Output the (x, y) coordinate of the center of the cell containing the given text.  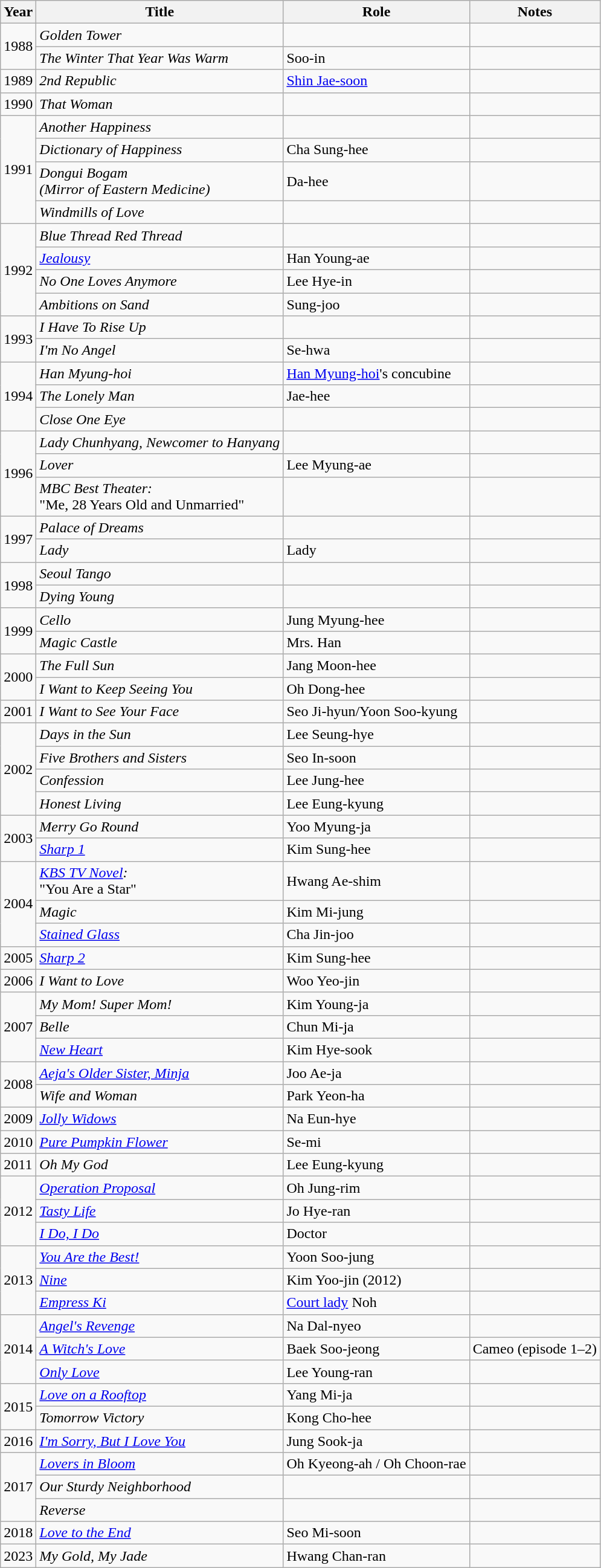
Windmills of Love (159, 212)
Another Happiness (159, 127)
No One Loves Anymore (159, 281)
Days in the Sun (159, 735)
I Do, I Do (159, 1234)
Kim Mi-jung (376, 912)
Title (159, 12)
New Heart (159, 1050)
Han Myung-hoi's concubine (376, 373)
2000 (18, 677)
My Gold, My Jade (159, 1556)
2nd Republic (159, 81)
2012 (18, 1211)
Se-mi (376, 1142)
Love on a Rooftop (159, 1395)
Dongui Bogam (Mirror of Eastern Medicine) (159, 181)
Aeja's Older Sister, Minja (159, 1073)
Doctor (376, 1234)
Kong Cho-hee (376, 1418)
Oh Jung-rim (376, 1188)
Jang Moon-hee (376, 665)
Our Sturdy Neighborhood (159, 1487)
Dictionary of Happiness (159, 150)
Jolly Widows (159, 1119)
Na Dal-nyeo (376, 1326)
Jae-hee (376, 396)
2006 (18, 981)
Role (376, 12)
Jo Hye-ran (376, 1211)
Da-hee (376, 181)
Soo-in (376, 58)
Han Myung-hoi (159, 373)
1993 (18, 339)
2005 (18, 958)
Shin Jae-soon (376, 81)
Tomorrow Victory (159, 1418)
I Have To Rise Up (159, 327)
2010 (18, 1142)
I'm No Angel (159, 350)
Oh Dong-hee (376, 688)
Yoo Myung-ja (376, 827)
Woo Yeo-jin (376, 981)
Jealousy (159, 258)
2011 (18, 1165)
1990 (18, 104)
Joo Ae-ja (376, 1073)
Honest Living (159, 804)
Jung Sook-ja (376, 1441)
I Want to See Your Face (159, 712)
Kim Young-ja (376, 1004)
Cello (159, 619)
Hwang Ae-shim (376, 881)
Mrs. Han (376, 642)
Merry Go Round (159, 827)
Palace of Dreams (159, 528)
KBS TV Novel:"You Are a Star" (159, 881)
MBC Best Theater:"Me, 28 Years Old and Unmarried" (159, 497)
1988 (18, 47)
Han Young-ae (376, 258)
Oh Kyeong-ah / Oh Choon-rae (376, 1464)
2002 (18, 769)
2023 (18, 1556)
2004 (18, 904)
Notes (535, 12)
Baek Soo-jeong (376, 1349)
Na Eun-hye (376, 1119)
Operation Proposal (159, 1188)
Stained Glass (159, 935)
Only Love (159, 1372)
I Want to Love (159, 981)
I'm Sorry, But I Love You (159, 1441)
Tasty Life (159, 1211)
Yang Mi-ja (376, 1395)
Lovers in Bloom (159, 1464)
Seo Mi-soon (376, 1533)
2014 (18, 1349)
Court lady Noh (376, 1303)
I Want to Keep Seeing You (159, 688)
Seoul Tango (159, 573)
Sung-joo (376, 304)
Angel's Revenge (159, 1326)
Kim Yoo-jin (2012) (376, 1280)
Dying Young (159, 596)
My Mom! Super Mom! (159, 1004)
Golden Tower (159, 35)
Ambitions on Sand (159, 304)
The Winter That Year Was Warm (159, 58)
Lee Myung-ae (376, 465)
Lee Hye-in (376, 281)
2003 (18, 838)
2001 (18, 712)
Seo Ji-hyun/Yoon Soo-kyung (376, 712)
Pure Pumpkin Flower (159, 1142)
Lee Seung-hye (376, 735)
Nine (159, 1280)
You Are the Best! (159, 1257)
Sharp 1 (159, 850)
2015 (18, 1406)
Park Yeon-ha (376, 1096)
Chun Mi-ja (376, 1027)
1994 (18, 396)
Blue Thread Red Thread (159, 235)
Lover (159, 465)
Belle (159, 1027)
A Witch's Love (159, 1349)
Cameo (episode 1–2) (535, 1349)
Magic Castle (159, 642)
The Lonely Man (159, 396)
Yoon Soo-jung (376, 1257)
Magic (159, 912)
Jung Myung-hee (376, 619)
1996 (18, 474)
2016 (18, 1441)
Cha Sung-hee (376, 150)
Lee Young-ran (376, 1372)
Wife and Woman (159, 1096)
1999 (18, 631)
2009 (18, 1119)
Cha Jin-joo (376, 935)
That Woman (159, 104)
2008 (18, 1084)
Confession (159, 781)
2017 (18, 1487)
Reverse (159, 1510)
Oh My God (159, 1165)
Empress Ki (159, 1303)
Close One Eye (159, 419)
1997 (18, 539)
Seo In-soon (376, 758)
1992 (18, 269)
Lee Jung-hee (376, 781)
Hwang Chan-ran (376, 1556)
1989 (18, 81)
1998 (18, 585)
Lady Chunhyang, Newcomer to Hanyang (159, 442)
2013 (18, 1280)
2018 (18, 1533)
2007 (18, 1027)
The Full Sun (159, 665)
Kim Hye-sook (376, 1050)
Love to the End (159, 1533)
Se-hwa (376, 350)
Five Brothers and Sisters (159, 758)
Year (18, 12)
Sharp 2 (159, 958)
1991 (18, 169)
